Identify which cell holds the provided text, then report its (x, y) central coordinate. 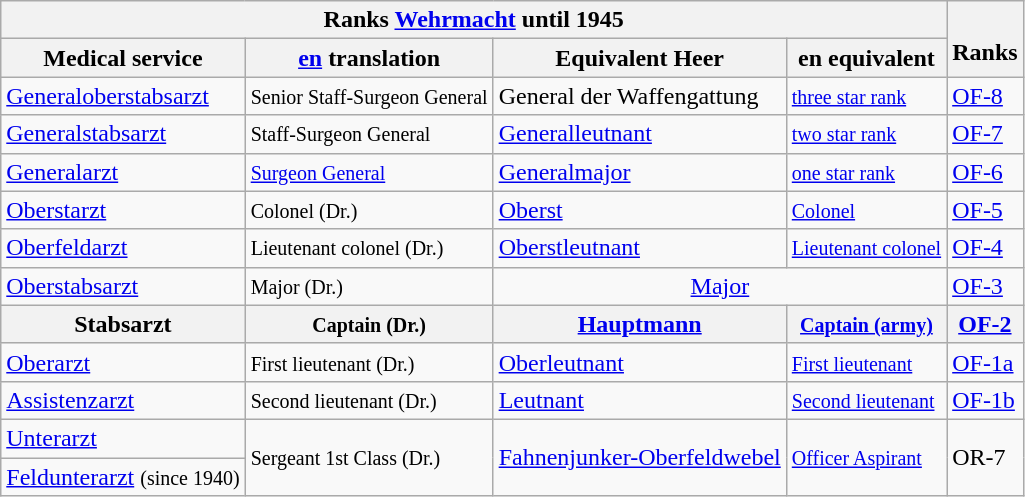
Oberstarzt (123, 210)
OF-6 (985, 172)
Leutnant (640, 400)
en translation (369, 58)
Generalarzt (123, 172)
Oberstabsarzt (123, 286)
Captain (Dr.) (369, 324)
Oberfeldarzt (123, 248)
Oberstleutnant (640, 248)
Generaloberstabsarzt (123, 96)
OF-1b (985, 400)
First lieutenant (866, 362)
OF-7 (985, 134)
two star rank (866, 134)
First lieutenant (Dr.) (369, 362)
Surgeon General (369, 172)
one star rank (866, 172)
OF-5 (985, 210)
three star rank (866, 96)
Staff-Surgeon General (369, 134)
en equivalent (866, 58)
Major (Dr.) (369, 286)
Unterarzt (123, 438)
Captain (army) (866, 324)
Generalmajor (640, 172)
Oberleutnant (640, 362)
Hauptmann (640, 324)
Generalstabsarzt (123, 134)
Assistenzarzt (123, 400)
Senior Staff-Surgeon General (369, 96)
Colonel (Dr.) (369, 210)
OR-7 (985, 457)
Feldunterarzt (since 1940) (123, 477)
OF-2 (985, 324)
Medical service (123, 58)
OF-8 (985, 96)
Second lieutenant (Dr.) (369, 400)
Lieutenant colonel (Dr.) (369, 248)
Second lieutenant (866, 400)
Oberst (640, 210)
OF-4 (985, 248)
OF-1a (985, 362)
Colonel (866, 210)
Ranks Wehrmacht until 1945 (474, 20)
OF-3 (985, 286)
Equivalent Heer (640, 58)
Generalleutnant (640, 134)
Lieutenant colonel (866, 248)
Stabsarzt (123, 324)
Ranks (985, 39)
Fahnenjunker-Oberfeldwebel (640, 457)
Major (720, 286)
Sergeant 1st Class (Dr.) (369, 457)
General der Waffengattung (640, 96)
Officer Aspirant (866, 457)
Oberarzt (123, 362)
